For the text-containing cell, return its midpoint in [x, y] coordinate format. 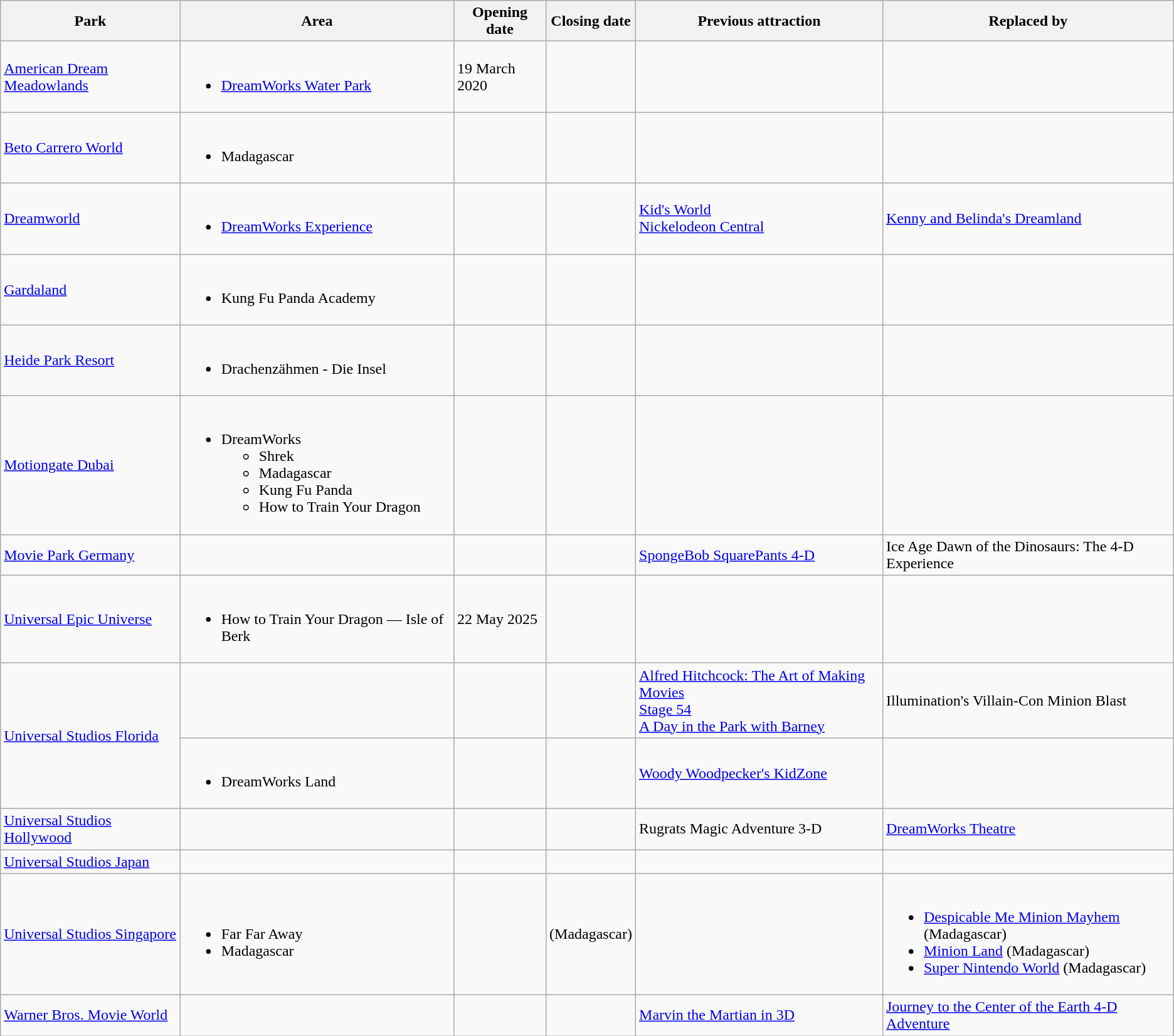
Kid's WorldNickelodeon Central [759, 218]
Illumination's Villain-Con Minion Blast [1028, 700]
Warner Bros. Movie World [90, 1016]
Universal Studios Singapore [90, 934]
Woody Woodpecker's KidZone [759, 773]
19 March 2020 [499, 77]
DreamWorks Experience [317, 218]
Motiongate Dubai [90, 465]
Universal Studios Florida [90, 736]
Far Far AwayMadagascar [317, 934]
How to Train Your Dragon — Isle of Berk [317, 619]
Journey to the Center of the Earth 4-D Adventure [1028, 1016]
Ice Age Dawn of the Dinosaurs: The 4-D Experience [1028, 554]
Kung Fu Panda Academy [317, 290]
Opening date [499, 21]
Area [317, 21]
Kenny and Belinda's Dreamland [1028, 218]
DreamWorksShrekMadagascarKung Fu PandaHow to Train Your Dragon [317, 465]
DreamWorks Water Park [317, 77]
American Dream Meadowlands [90, 77]
Drachenzähmen - Die Insel [317, 360]
Heide Park Resort [90, 360]
SpongeBob SquarePants 4-D [759, 554]
Closing date [591, 21]
Rugrats Magic Adventure 3-D [759, 829]
Madagascar [317, 148]
Alfred Hitchcock: The Art of Making MoviesStage 54A Day in the Park with Barney [759, 700]
Universal Studios Japan [90, 861]
Universal Studios Hollywood [90, 829]
Gardaland [90, 290]
Replaced by [1028, 21]
Previous attraction [759, 21]
Despicable Me Minion Mayhem (Madagascar)Minion Land (Madagascar)Super Nintendo World (Madagascar) [1028, 934]
Movie Park Germany [90, 554]
DreamWorks Land [317, 773]
Marvin the Martian in 3D [759, 1016]
Beto Carrero World [90, 148]
(Madagascar) [591, 934]
DreamWorks Theatre [1028, 829]
Dreamworld [90, 218]
22 May 2025 [499, 619]
Park [90, 21]
Universal Epic Universe [90, 619]
